Search for the cell housing the specified text and yield its [X, Y] center coordinate. 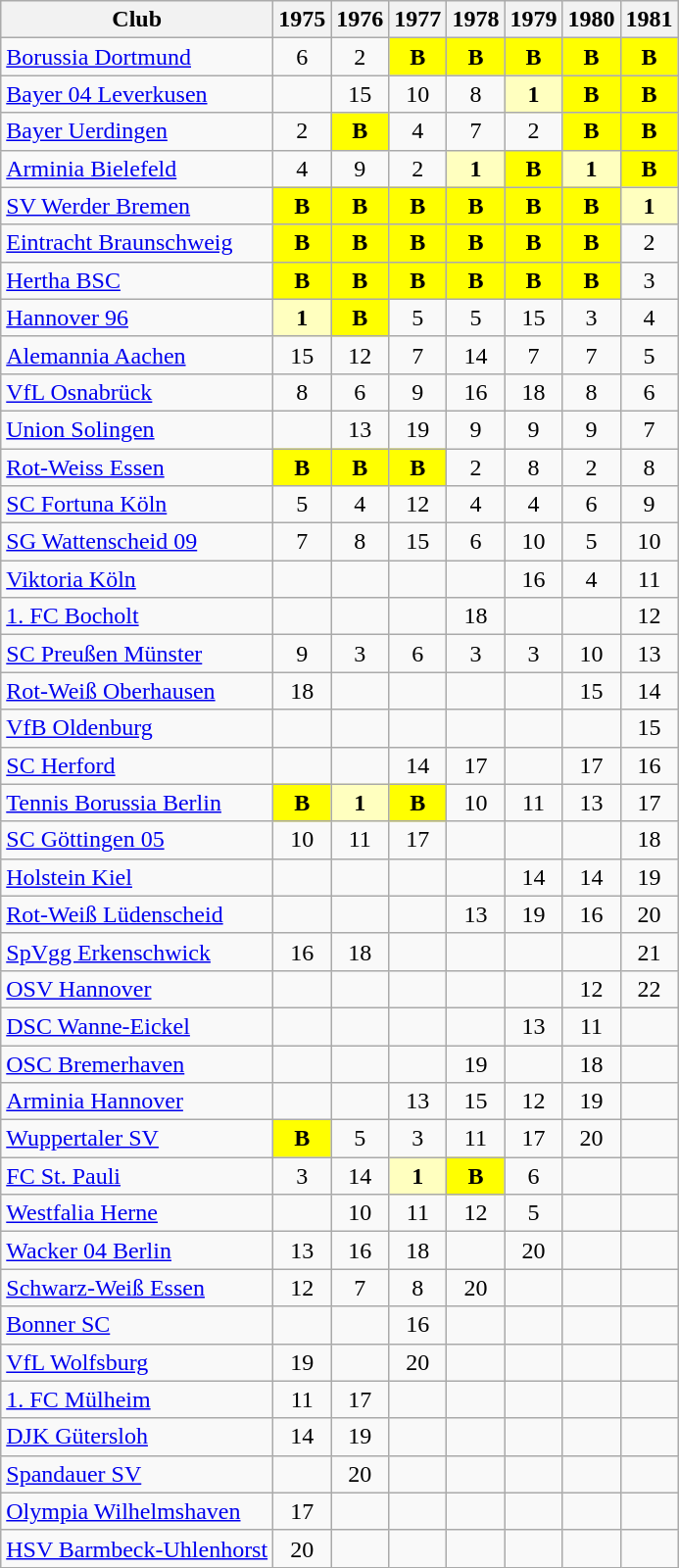
Arminia Bielefeld [137, 169]
SG Wattenscheid 09 [137, 542]
1. FC Mülheim [137, 1399]
SC Herford [137, 765]
DSC Wanne-Eickel [137, 1026]
OSC Bremerhaven [137, 1063]
Eintracht Braunschweig [137, 243]
Arminia Hannover [137, 1102]
Hannover 96 [137, 318]
Wacker 04 Berlin [137, 1250]
DJK Gütersloh [137, 1437]
21 [649, 952]
Schwarz-Weiß Essen [137, 1288]
VfB Oldenburg [137, 728]
Bayer 04 Leverkusen [137, 94]
Tennis Borussia Berlin [137, 803]
Rot-Weiß Oberhausen [137, 691]
Union Solingen [137, 429]
Rot-Weiß Lüdenscheid [137, 914]
Borussia Dortmund [137, 57]
Bonner SC [137, 1325]
Holstein Kiel [137, 877]
VfL Osnabrück [137, 392]
SC Fortuna Köln [137, 505]
SV Werder Bremen [137, 206]
Bayer Uerdingen [137, 131]
22 [649, 989]
Viktoria Köln [137, 579]
OSV Hannover [137, 989]
1980 [592, 20]
HSV Barmbeck-Uhlenhorst [137, 1548]
1979 [533, 20]
1981 [649, 20]
SC Göttingen 05 [137, 840]
1976 [361, 20]
Club [137, 20]
Hertha BSC [137, 280]
Olympia Wilhelmshaven [137, 1511]
SC Preußen Münster [137, 654]
Westfalia Herne [137, 1213]
1975 [302, 20]
Alemannia Aachen [137, 355]
Spandauer SV [137, 1474]
1978 [476, 20]
SpVgg Erkenschwick [137, 952]
1. FC Bocholt [137, 616]
1977 [417, 20]
VfL Wolfsburg [137, 1362]
Rot-Weiss Essen [137, 467]
Wuppertaler SV [137, 1139]
FC St. Pauli [137, 1176]
